Extract the (X, Y) coordinate from the center of the cell holding the provided text.  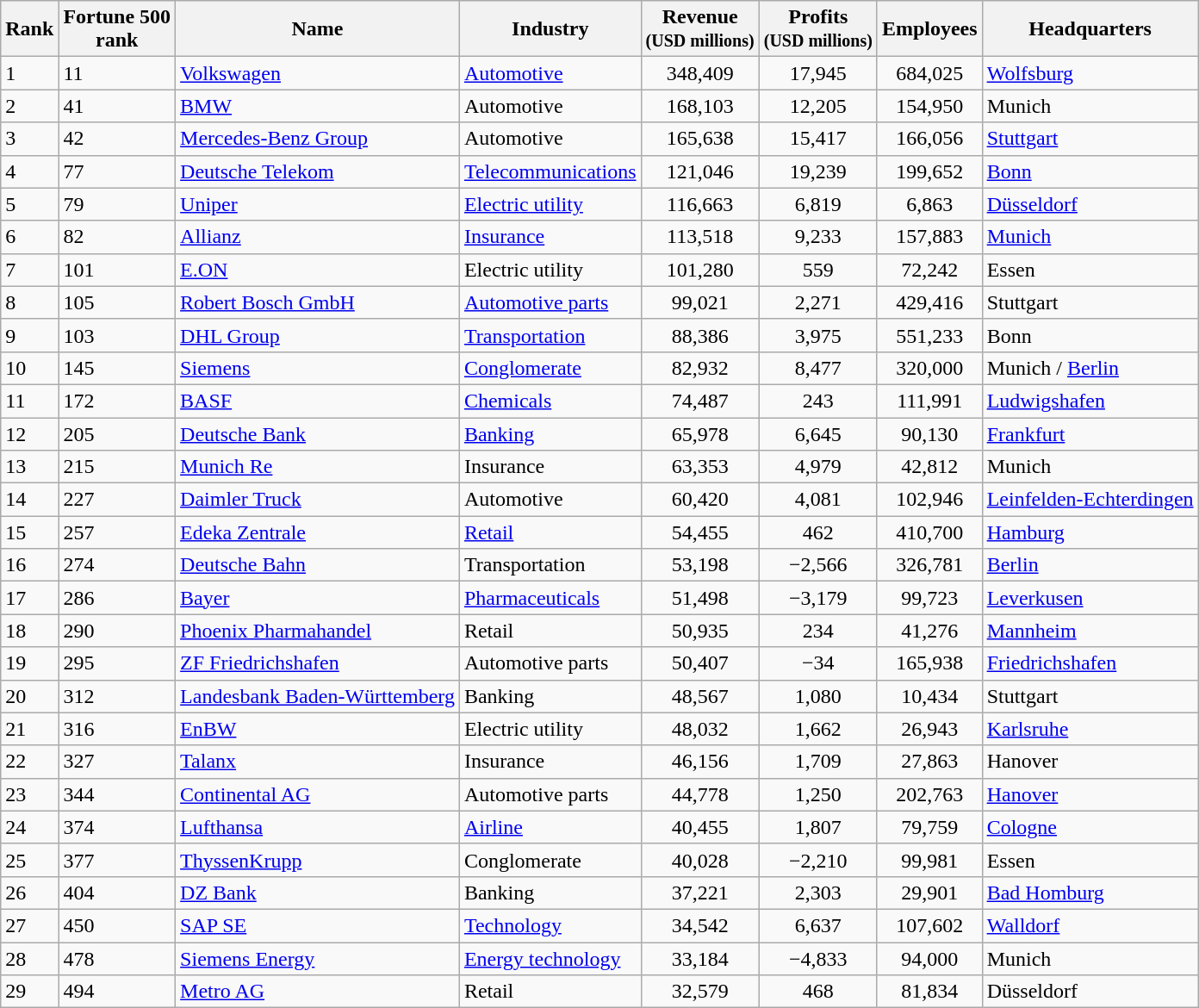
105 (117, 302)
Karlsruhe (1090, 729)
5 (29, 204)
Walldorf (1090, 925)
Mannheim (1090, 631)
Fortune 500rank (117, 29)
18 (29, 631)
551,233 (929, 335)
SAP SE (318, 925)
286 (117, 598)
99,981 (929, 860)
ZF Friedrichshafen (318, 663)
15,417 (818, 139)
4,081 (818, 500)
102,946 (929, 500)
94,000 (929, 959)
107,602 (929, 925)
E.ON (318, 270)
27 (29, 925)
559 (818, 270)
88,386 (699, 335)
Allianz (318, 237)
79 (117, 204)
7 (29, 270)
21 (29, 729)
Deutsche Bahn (318, 565)
348,409 (699, 73)
27,863 (929, 762)
44,778 (699, 794)
14 (29, 500)
145 (117, 368)
172 (117, 401)
450 (117, 925)
462 (818, 532)
Revenue(USD millions) (699, 29)
99,021 (699, 302)
8 (29, 302)
54,455 (699, 532)
199,652 (929, 171)
3,975 (818, 335)
48,567 (699, 696)
410,700 (929, 532)
Headquarters (1090, 29)
165,938 (929, 663)
53,198 (699, 565)
113,518 (699, 237)
Pharmaceuticals (550, 598)
Edeka Zentrale (318, 532)
65,978 (699, 433)
326,781 (929, 565)
Munich Re (318, 467)
−3,179 (818, 598)
494 (117, 992)
Leverkusen (1090, 598)
20 (29, 696)
234 (818, 631)
Hamburg (1090, 532)
Daimler Truck (318, 500)
Bad Homburg (1090, 893)
1,080 (818, 696)
6,645 (818, 433)
374 (117, 827)
82,932 (699, 368)
29 (29, 992)
1,807 (818, 827)
25 (29, 860)
DZ Bank (318, 893)
9 (29, 335)
Mercedes-Benz Group (318, 139)
Frankfurt (1090, 433)
24 (29, 827)
Uniper (318, 204)
377 (117, 860)
168,103 (699, 106)
10 (29, 368)
Deutsche Bank (318, 433)
316 (117, 729)
16 (29, 565)
290 (117, 631)
72,242 (929, 270)
26,943 (929, 729)
−2,566 (818, 565)
274 (117, 565)
Volkswagen (318, 73)
Technology (550, 925)
19 (29, 663)
41,276 (929, 631)
6 (29, 237)
Energy technology (550, 959)
Landesbank Baden-Württemberg (318, 696)
103 (117, 335)
13 (29, 467)
82 (117, 237)
99,723 (929, 598)
101,280 (699, 270)
Chemicals (550, 401)
EnBW (318, 729)
Telecommunications (550, 171)
205 (117, 433)
Siemens (318, 368)
29,901 (929, 893)
Deutsche Telekom (318, 171)
2,271 (818, 302)
344 (117, 794)
DHL Group (318, 335)
BASF (318, 401)
Rank (29, 29)
Bayer (318, 598)
Berlin (1090, 565)
2 (29, 106)
ThyssenKrupp (318, 860)
4,979 (818, 467)
Cologne (1090, 827)
17 (29, 598)
BMW (318, 106)
81,834 (929, 992)
111,991 (929, 401)
22 (29, 762)
Name (318, 29)
Siemens Energy (318, 959)
−2,210 (818, 860)
116,663 (699, 204)
28 (29, 959)
684,025 (929, 73)
Employees (929, 29)
19,239 (818, 171)
468 (818, 992)
227 (117, 500)
33,184 (699, 959)
41 (117, 106)
Talanx (318, 762)
320,000 (929, 368)
34,542 (699, 925)
79,759 (929, 827)
295 (117, 663)
42,812 (929, 467)
Airline (550, 827)
6,637 (818, 925)
40,028 (699, 860)
215 (117, 467)
101 (117, 270)
40,455 (699, 827)
23 (29, 794)
157,883 (929, 237)
165,638 (699, 139)
8,477 (818, 368)
77 (117, 171)
6,819 (818, 204)
63,353 (699, 467)
Ludwigshafen (1090, 401)
Leinfelden-Echterdingen (1090, 500)
1,662 (818, 729)
−4,833 (818, 959)
312 (117, 696)
478 (117, 959)
12,205 (818, 106)
90,130 (929, 433)
6,863 (929, 204)
12 (29, 433)
Continental AG (318, 794)
51,498 (699, 598)
Friedrichshafen (1090, 663)
17,945 (818, 73)
26 (29, 893)
Robert Bosch GmbH (318, 302)
Metro AG (318, 992)
Industry (550, 29)
3 (29, 139)
9,233 (818, 237)
Phoenix Pharmahandel (318, 631)
Wolfsburg (1090, 73)
257 (117, 532)
37,221 (699, 893)
Lufthansa (318, 827)
74,487 (699, 401)
50,407 (699, 663)
60,420 (699, 500)
−34 (818, 663)
1 (29, 73)
Munich / Berlin (1090, 368)
4 (29, 171)
429,416 (929, 302)
2,303 (818, 893)
154,950 (929, 106)
15 (29, 532)
46,156 (699, 762)
32,579 (699, 992)
10,434 (929, 696)
327 (117, 762)
121,046 (699, 171)
166,056 (929, 139)
1,709 (818, 762)
48,032 (699, 729)
Profits(USD millions) (818, 29)
404 (117, 893)
42 (117, 139)
50,935 (699, 631)
1,250 (818, 794)
202,763 (929, 794)
243 (818, 401)
